Scan for the cell matching the given text and deliver its (x, y) coordinate at center. 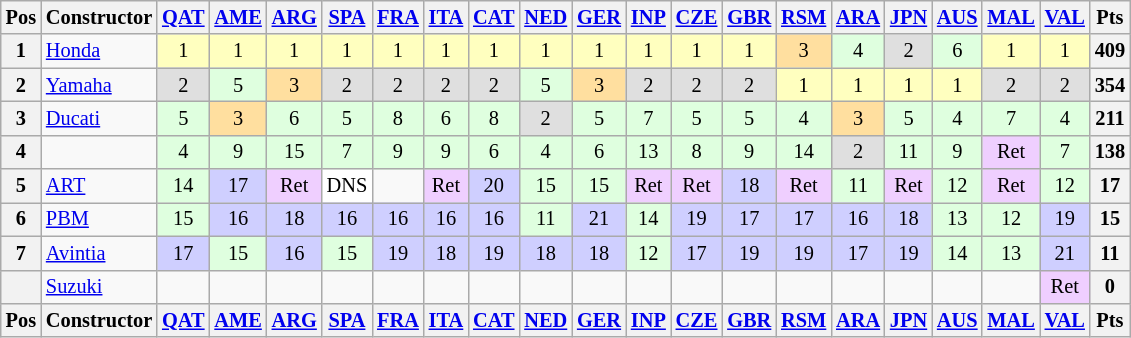
20 (494, 186)
Avintia (99, 253)
354 (1110, 85)
0 (1110, 287)
Yamaha (99, 85)
Suzuki (99, 287)
211 (1110, 118)
409 (1110, 51)
Ducati (99, 118)
ART (99, 186)
138 (1110, 152)
Honda (99, 51)
PBM (99, 219)
DNS (347, 186)
